Return the (x, y) coordinate for the center point of the cell that contains the specified text.  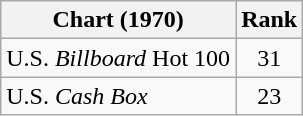
Chart (1970) (118, 20)
Rank (270, 20)
31 (270, 58)
23 (270, 96)
U.S. Cash Box (118, 96)
U.S. Billboard Hot 100 (118, 58)
